Search for the cell housing the specified text and yield its (X, Y) center coordinate. 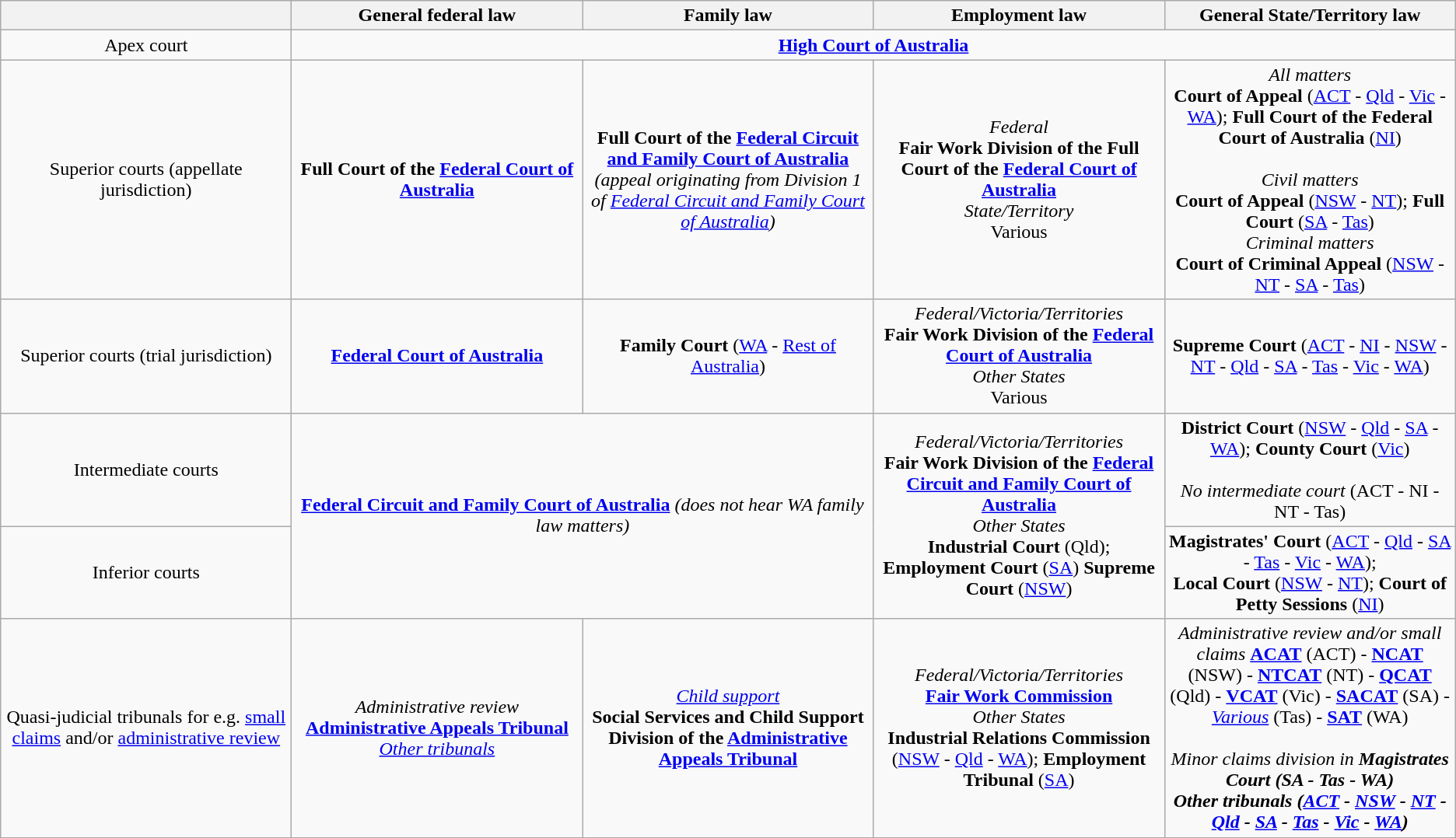
Employment law (1019, 16)
Federal/Victoria/TerritoriesFair Work CommissionOther StatesIndustrial Relations Commission (NSW - Qld - WA); Employment Tribunal (SA) (1019, 728)
Quasi-judicial tribunals for e.g. small claims and/or administrative review (146, 728)
Full Court of the Federal Court of Australia (437, 180)
Family Court (WA - Rest of Australia) (728, 356)
General federal law (437, 16)
Federal/Victoria/TerritoriesFair Work Division of the Federal Court of AustraliaOther StatesVarious (1019, 356)
General State/Territory law (1310, 16)
Federal Circuit and Family Court of Australia (does not hear WA family law matters) (583, 516)
Full Court of the Federal Circuit and Family Court of Australia (appeal originating from Division 1 of Federal Circuit and Family Court of Australia) (728, 180)
High Court of Australia (873, 45)
Family law (728, 16)
Superior courts (trial jurisdiction) (146, 356)
Magistrates' Court (ACT - Qld - SA - Tas - Vic - WA);Local Court (NSW - NT); Court of Petty Sessions (NI) (1310, 572)
Child support Social Services and Child Support Division of the Administrative Appeals Tribunal (728, 728)
Superior courts (appellate jurisdiction) (146, 180)
Administrative review Administrative Appeals Tribunal Other tribunals (437, 728)
District Court (NSW - Qld - SA - WA); County Court (Vic)No intermediate court (ACT - NI - NT - Tas) (1310, 470)
Apex court (146, 45)
Intermediate courts (146, 470)
FederalFair Work Division of the Full Court of the Federal Court of AustraliaState/TerritoryVarious (1019, 180)
Inferior courts (146, 572)
Supreme Court (ACT - NI - NSW - NT - Qld - SA - Tas - Vic - WA) (1310, 356)
Federal Court of Australia (437, 356)
